Output the (x, y) coordinate of the center of the cell containing the given text.  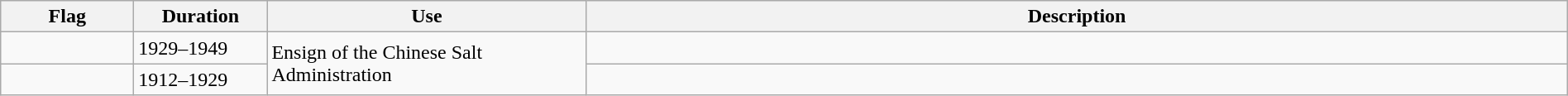
Flag (68, 17)
Duration (200, 17)
1929–1949 (200, 48)
Ensign of the Chinese Salt Administration (427, 64)
1912–1929 (200, 79)
Use (427, 17)
Description (1077, 17)
